Scan for the cell matching the given text and deliver its [x, y] coordinate at center. 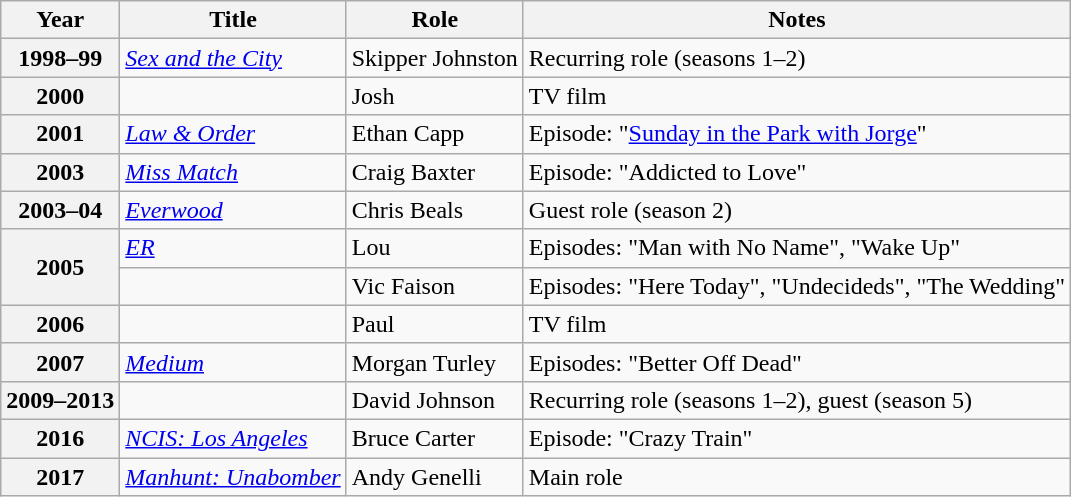
Chris Beals [434, 210]
Recurring role (seasons 1–2) [796, 58]
Title [233, 20]
Andy Genelli [434, 477]
Craig Baxter [434, 172]
Episodes: "Man with No Name", "Wake Up" [796, 248]
2009–2013 [60, 400]
ER [233, 248]
Episodes: "Better Off Dead" [796, 362]
2000 [60, 96]
Ethan Capp [434, 134]
Law & Order [233, 134]
Paul [434, 324]
Josh [434, 96]
2005 [60, 267]
Manhunt: Unabomber [233, 477]
Episode: "Addicted to Love" [796, 172]
Lou [434, 248]
Medium [233, 362]
David Johnson [434, 400]
1998–99 [60, 58]
Skipper Johnston [434, 58]
2003–04 [60, 210]
Vic Faison [434, 286]
Guest role (season 2) [796, 210]
Bruce Carter [434, 438]
Main role [796, 477]
2003 [60, 172]
Everwood [233, 210]
Sex and the City [233, 58]
Recurring role (seasons 1–2), guest (season 5) [796, 400]
Year [60, 20]
Miss Match [233, 172]
Notes [796, 20]
2006 [60, 324]
Morgan Turley [434, 362]
2017 [60, 477]
2016 [60, 438]
NCIS: Los Angeles [233, 438]
2007 [60, 362]
Episode: "Crazy Train" [796, 438]
Role [434, 20]
Episodes: "Here Today", "Undecideds", "The Wedding" [796, 286]
2001 [60, 134]
Episode: "Sunday in the Park with Jorge" [796, 134]
